Capture the cell that displays the provided text and extract its [x, y] central coordinate. 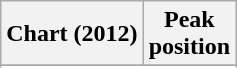
Peakposition [189, 34]
Chart (2012) [72, 34]
